Provide the [X, Y] coordinate of the cell's center where the given text is located.  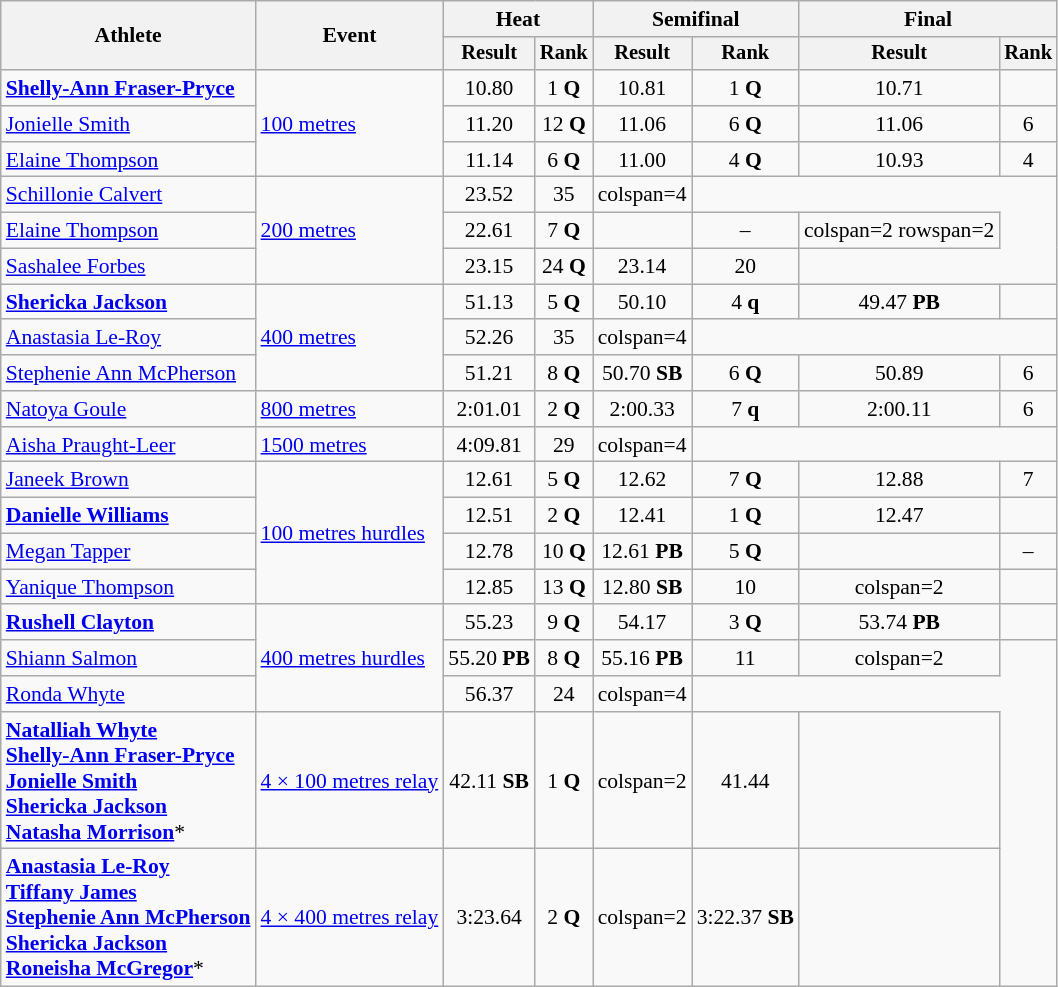
12.80 SB [642, 587]
51.13 [489, 302]
Shelly-Ann Fraser-Pryce [128, 88]
10 [746, 587]
10.80 [489, 88]
Stephenie Ann McPherson [128, 373]
2:00.11 [900, 409]
200 metres [350, 230]
50.10 [642, 302]
Ronda Whyte [128, 694]
9 Q [564, 623]
55.23 [489, 623]
55.20 PB [489, 658]
3:22.37 SB [746, 918]
23.52 [489, 195]
Rushell Clayton [128, 623]
4 q [746, 302]
50.89 [900, 373]
Final [928, 19]
23.14 [642, 267]
Semifinal [696, 19]
12.61 PB [642, 552]
Sashalee Forbes [128, 267]
400 metres [350, 338]
12.61 [489, 480]
3:23.64 [489, 918]
12.62 [642, 480]
12.51 [489, 516]
53.74 PB [900, 623]
10.71 [900, 88]
12.85 [489, 587]
4 × 100 metres relay [350, 781]
4:09.81 [489, 445]
Shericka Jackson [128, 302]
11.00 [642, 160]
Megan Tapper [128, 552]
Danielle Williams [128, 516]
Jonielle Smith [128, 124]
13 Q [564, 587]
10.93 [900, 160]
24 [564, 694]
Natoya Goule [128, 409]
Shiann Salmon [128, 658]
7 [1028, 480]
3 Q [746, 623]
12 Q [564, 124]
Natalliah WhyteShelly-Ann Fraser-PryceJonielle SmithShericka JacksonNatasha Morrison* [128, 781]
29 [564, 445]
56.37 [489, 694]
Schillonie Calvert [128, 195]
Athlete [128, 36]
4 Q [746, 160]
Event [350, 36]
Aisha Praught-Leer [128, 445]
24 Q [564, 267]
100 metres hurdles [350, 533]
20 [746, 267]
23.15 [489, 267]
10.81 [642, 88]
100 metres [350, 124]
12.47 [900, 516]
12.41 [642, 516]
Anastasia Le-RoyTiffany JamesStephenie Ann McPhersonShericka JacksonRoneisha McGregor* [128, 918]
11 [746, 658]
colspan=2 rowspan=2 [900, 231]
4 [1028, 160]
10 Q [564, 552]
42.11 SB [489, 781]
11.14 [489, 160]
4 × 400 metres relay [350, 918]
Anastasia Le-Roy [128, 338]
7 q [746, 409]
54.17 [642, 623]
51.21 [489, 373]
1500 metres [350, 445]
41.44 [746, 781]
2:01.01 [489, 409]
52.26 [489, 338]
Janeek Brown [128, 480]
Heat [518, 19]
49.47 PB [900, 302]
22.61 [489, 231]
11.20 [489, 124]
50.70 SB [642, 373]
400 metres hurdles [350, 658]
2:00.33 [642, 409]
12.88 [900, 480]
800 metres [350, 409]
55.16 PB [642, 658]
12.78 [489, 552]
Yanique Thompson [128, 587]
